Capture the cell that displays the provided text and extract its (X, Y) central coordinate. 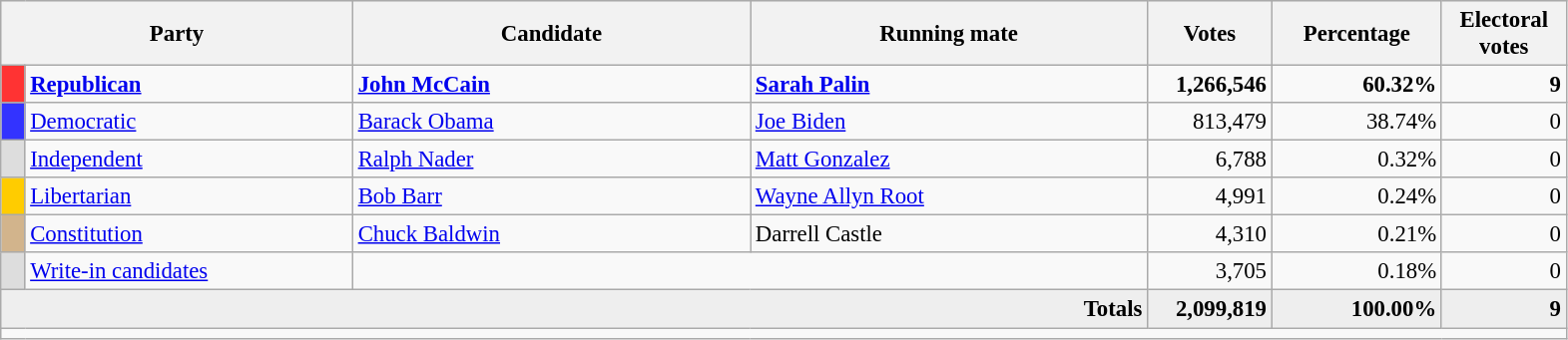
0.32% (1356, 160)
Write-in candidates (189, 272)
Candidate (551, 34)
John McCain (551, 85)
1,266,546 (1210, 85)
38.74% (1356, 122)
Percentage (1356, 34)
2,099,819 (1210, 309)
Darrell Castle (949, 234)
Party (178, 34)
Totals (575, 309)
Electoral votes (1503, 34)
0.24% (1356, 196)
0.18% (1356, 272)
Ralph Nader (551, 160)
4,991 (1210, 196)
Bob Barr (551, 196)
100.00% (1356, 309)
Running mate (949, 34)
Wayne Allyn Root (949, 196)
Chuck Baldwin (551, 234)
Votes (1210, 34)
Constitution (189, 234)
4,310 (1210, 234)
Democratic (189, 122)
Sarah Palin (949, 85)
Libertarian (189, 196)
Republican (189, 85)
Joe Biden (949, 122)
6,788 (1210, 160)
60.32% (1356, 85)
3,705 (1210, 272)
Matt Gonzalez (949, 160)
Barack Obama (551, 122)
Independent (189, 160)
813,479 (1210, 122)
0.21% (1356, 234)
